Pinpoint the cell where the given text exists, returning its (x, y) midpoint coordinate. 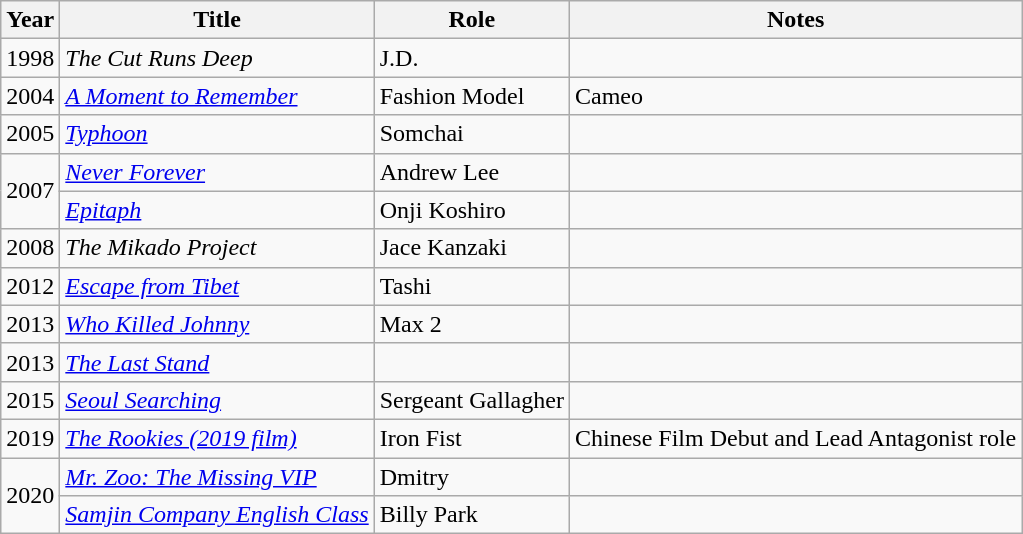
Dmitry (472, 477)
Cameo (795, 96)
Who Killed Johnny (217, 324)
2008 (30, 248)
Title (217, 20)
1998 (30, 58)
The Mikado Project (217, 248)
The Last Stand (217, 362)
2020 (30, 496)
Tashi (472, 286)
The Rookies (2019 film) (217, 438)
Billy Park (472, 515)
Onji Koshiro (472, 210)
J.D. (472, 58)
The Cut Runs Deep (217, 58)
Iron Fist (472, 438)
Andrew Lee (472, 172)
Max 2 (472, 324)
Chinese Film Debut and Lead Antagonist role (795, 438)
Year (30, 20)
2004 (30, 96)
Seoul Searching (217, 400)
Samjin Company English Class (217, 515)
Mr. Zoo: The Missing VIP (217, 477)
2019 (30, 438)
2015 (30, 400)
Somchai (472, 134)
A Moment to Remember (217, 96)
Typhoon (217, 134)
Jace Kanzaki (472, 248)
2007 (30, 191)
Notes (795, 20)
Epitaph (217, 210)
2005 (30, 134)
Role (472, 20)
Never Forever (217, 172)
Sergeant Gallagher (472, 400)
Escape from Tibet (217, 286)
Fashion Model (472, 96)
2012 (30, 286)
